Determine the (X, Y) coordinate at the center of the cell enclosing the given text.  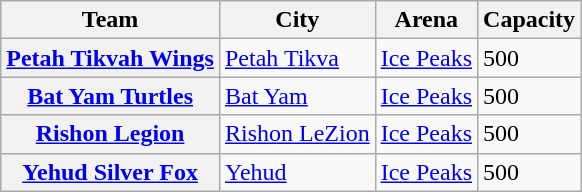
Yehud Silver Fox (110, 172)
Bat Yam (297, 96)
Rishon LeZion (297, 134)
Bat Yam Turtles (110, 96)
Rishon Legion (110, 134)
Yehud (297, 172)
Capacity (530, 20)
Arena (426, 20)
Petah Tikvah Wings (110, 58)
Team (110, 20)
Petah Tikva (297, 58)
City (297, 20)
